Detect which cell encompasses the target text, then output its (x, y) center coordinate. 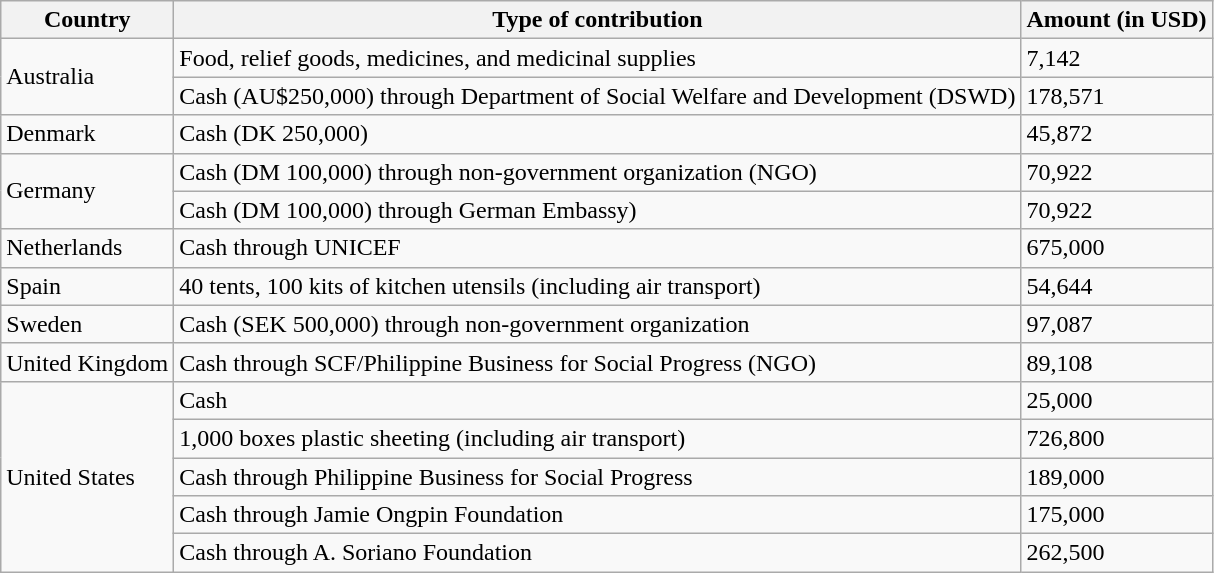
Cash through A. Soriano Foundation (598, 553)
Cash through Jamie Ongpin Foundation (598, 515)
7,142 (1116, 58)
262,500 (1116, 553)
Country (88, 20)
Cash through Philippine Business for Social Progress (598, 477)
United States (88, 476)
Spain (88, 286)
Type of contribution (598, 20)
1,000 boxes plastic sheeting (including air transport) (598, 438)
Amount (in USD) (1116, 20)
Cash through SCF/Philippine Business for Social Progress (NGO) (598, 362)
Cash (DK 250,000) (598, 134)
40 tents, 100 kits of kitchen utensils (including air transport) (598, 286)
United Kingdom (88, 362)
Cash (DM 100,000) through German Embassy) (598, 210)
175,000 (1116, 515)
Netherlands (88, 248)
Cash (598, 400)
89,108 (1116, 362)
Germany (88, 191)
726,800 (1116, 438)
Cash (DM 100,000) through non-government organization (NGO) (598, 172)
Sweden (88, 324)
Cash (AU$250,000) through Department of Social Welfare and Development (DSWD) (598, 96)
97,087 (1116, 324)
189,000 (1116, 477)
45,872 (1116, 134)
25,000 (1116, 400)
178,571 (1116, 96)
675,000 (1116, 248)
Cash through UNICEF (598, 248)
Denmark (88, 134)
Australia (88, 77)
54,644 (1116, 286)
Cash (SEK 500,000) through non-government organization (598, 324)
Food, relief goods, medicines, and medicinal supplies (598, 58)
